Search for the cell housing the specified text and yield its (x, y) center coordinate. 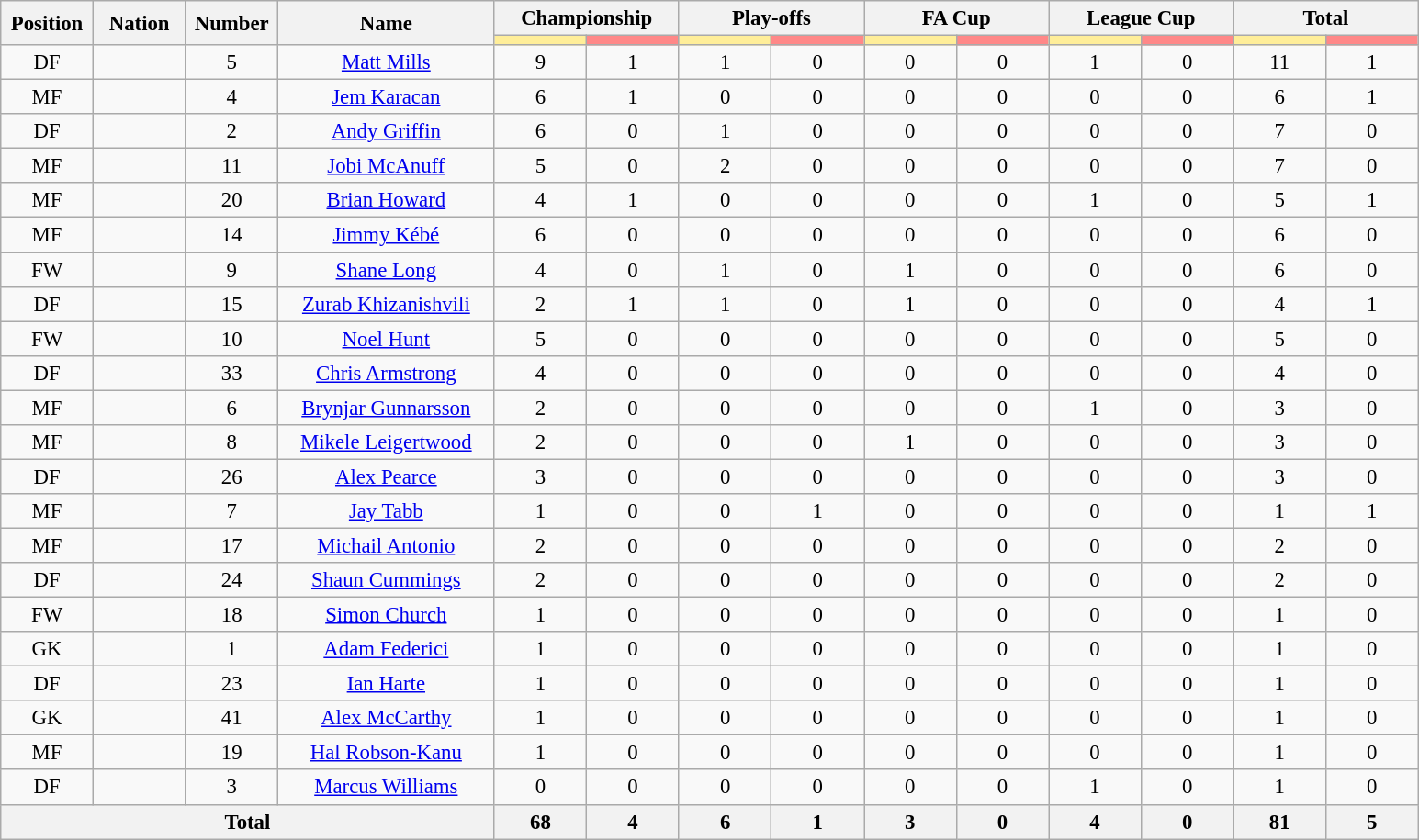
Chris Armstrong (387, 373)
Position (48, 23)
FA Cup (955, 18)
Mikele Leigertwood (387, 442)
Michail Antonio (387, 545)
Nation (140, 23)
41 (231, 718)
Championship (586, 18)
Number (231, 23)
Brynjar Gunnarsson (387, 408)
Jobi McAnuff (387, 166)
33 (231, 373)
Matt Mills (387, 62)
Jay Tabb (387, 511)
18 (231, 615)
Jem Karacan (387, 97)
Shaun Cummings (387, 580)
17 (231, 545)
Name (387, 23)
Brian Howard (387, 201)
19 (231, 753)
8 (231, 442)
Adam Federici (387, 649)
Andy Griffin (387, 131)
68 (540, 822)
Alex Pearce (387, 476)
26 (231, 476)
League Cup (1141, 18)
Alex McCarthy (387, 718)
Simon Church (387, 615)
15 (231, 304)
Marcus Williams (387, 788)
Ian Harte (387, 684)
81 (1280, 822)
24 (231, 580)
10 (231, 339)
Noel Hunt (387, 339)
23 (231, 684)
Play-offs (771, 18)
Jimmy Kébé (387, 235)
Hal Robson-Kanu (387, 753)
20 (231, 201)
Zurab Khizanishvili (387, 304)
14 (231, 235)
Shane Long (387, 270)
